Pinpoint the cell where the given text exists, returning its (X, Y) midpoint coordinate. 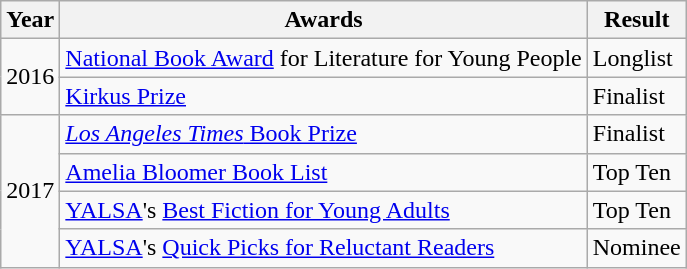
2017 (30, 191)
Longlist (636, 58)
Awards (324, 20)
Los Angeles Times Book Prize (324, 134)
2016 (30, 77)
Result (636, 20)
National Book Award for Literature for Young People (324, 58)
Kirkus Prize (324, 96)
Amelia Bloomer Book List (324, 172)
Nominee (636, 248)
YALSA's Best Fiction for Young Adults (324, 210)
YALSA's Quick Picks for Reluctant Readers (324, 248)
Year (30, 20)
